Capture the cell that displays the provided text and extract its (x, y) central coordinate. 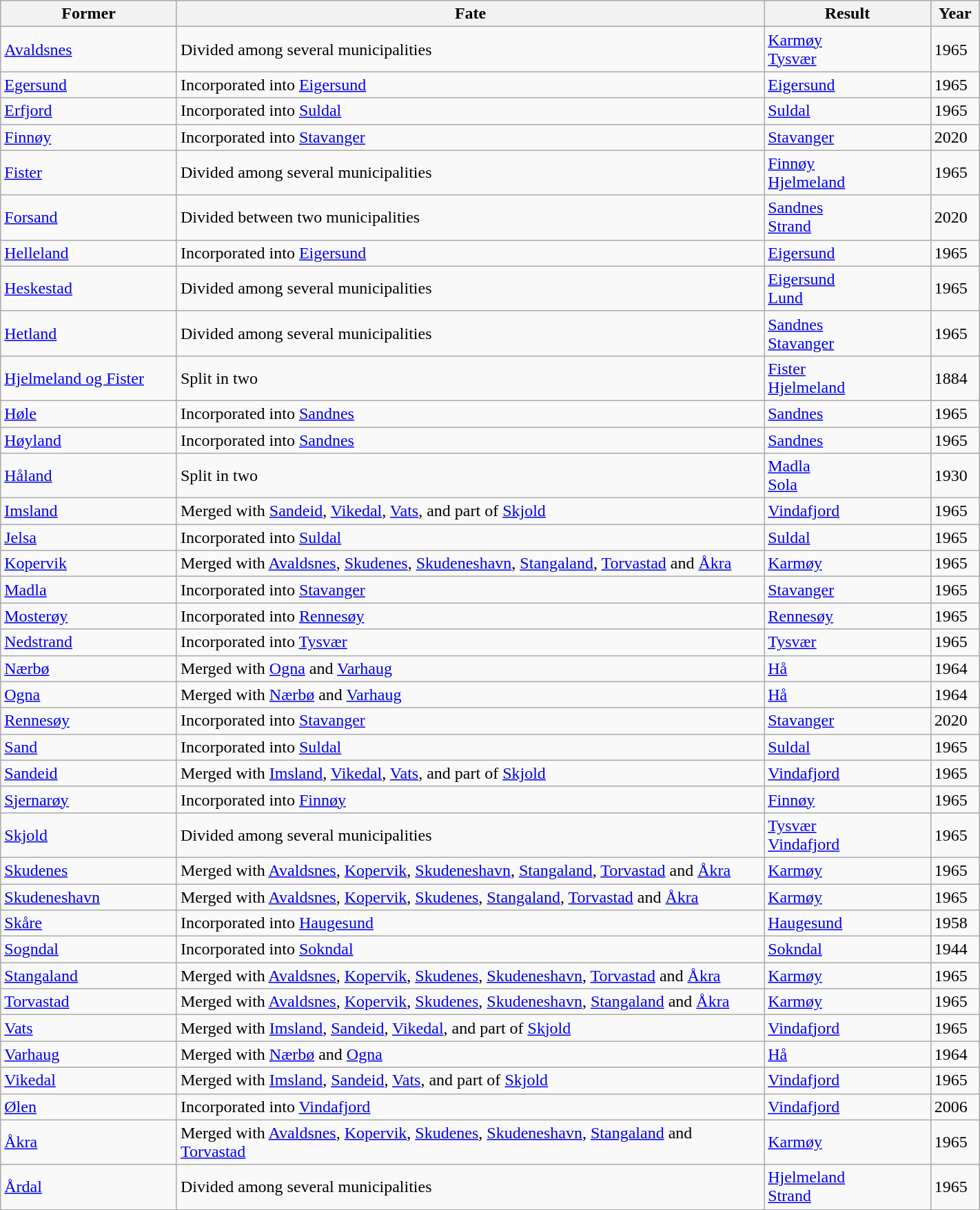
Merged with Ogna and Varhaug (470, 668)
Imsland (89, 511)
Varhaug (89, 1054)
Sandeid (89, 773)
Skudeneshavn (89, 896)
MadlaSola (848, 475)
Sandnes Strand (848, 218)
Egersund (89, 85)
Jelsa (89, 537)
Torvastad (89, 1002)
Merged with Avaldsnes, Kopervik, Skudenes, Skudeneshavn, Stangaland and Torvastad (470, 1142)
Merged with Imsland, Sandeid, Vats, and part of Skjold (470, 1080)
Forsand (89, 218)
Haugesund (848, 923)
Incorporated into Tysvær (470, 642)
Hetland (89, 334)
Ogna (89, 695)
Mosterøy (89, 616)
1884 (955, 378)
Merged with Imsland, Vikedal, Vats, and part of Skjold (470, 773)
EigersundLund (848, 288)
Merged with Avaldsnes, Kopervik, Skudenes, Stangaland, Torvastad and Åkra (470, 896)
Merged with Avaldsnes, Skudenes, Skudeneshavn, Stangaland, Torvastad and Åkra (470, 564)
Merged with Imsland, Sandeid, Vikedal, and part of Skjold (470, 1028)
Fister (89, 172)
1944 (955, 950)
HjelmelandStrand (848, 1187)
Avaldsnes (89, 50)
Madla (89, 590)
Merged with Sandeid, Vikedal, Vats, and part of Skjold (470, 511)
Nedstrand (89, 642)
Result (848, 14)
Håland (89, 475)
Kopervik (89, 564)
Incorporated into Rennesøy (470, 616)
2006 (955, 1107)
Fate (470, 14)
Incorporated into Sokndal (470, 950)
Merged with Nærbø and Ogna (470, 1054)
Årdal (89, 1187)
Hjelmeland og Fister (89, 378)
Høle (89, 413)
FisterHjelmeland (848, 378)
Former (89, 14)
1930 (955, 475)
Sokndal (848, 950)
Høyland (89, 440)
Sogndal (89, 950)
TysværVindafjord (848, 835)
Year (955, 14)
SandnesStavanger (848, 334)
Incorporated into Finnøy (470, 799)
Helleland (89, 253)
Stangaland (89, 976)
KarmøyTysvær (848, 50)
Incorporated into Vindafjord (470, 1107)
Merged with Nærbø and Varhaug (470, 695)
Skjold (89, 835)
Merged with Avaldsnes, Kopervik, Skudenes, Skudeneshavn, Torvastad and Åkra (470, 976)
Tysvær (848, 642)
Skåre (89, 923)
Nærbø (89, 668)
Sjernarøy (89, 799)
Sand (89, 747)
Vats (89, 1028)
Divided between two municipalities (470, 218)
Skudenes (89, 870)
Åkra (89, 1142)
Incorporated into Haugesund (470, 923)
1958 (955, 923)
Ølen (89, 1107)
Merged with Avaldsnes, Kopervik, Skudenes, Skudeneshavn, Stangaland and Åkra (470, 1002)
Heskestad (89, 288)
Vikedal (89, 1080)
FinnøyHjelmeland (848, 172)
Erfjord (89, 111)
Merged with Avaldsnes, Kopervik, Skudeneshavn, Stangaland, Torvastad and Åkra (470, 870)
